Find where the given text appears and provide that cell's center as (x, y) coordinate. 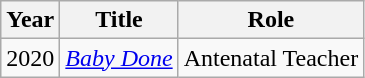
Antenatal Teacher (271, 58)
2020 (30, 58)
Title (119, 20)
Year (30, 20)
Role (271, 20)
Baby Done (119, 58)
